From the cell containing the given text, extract its center point as [X, Y] coordinate. 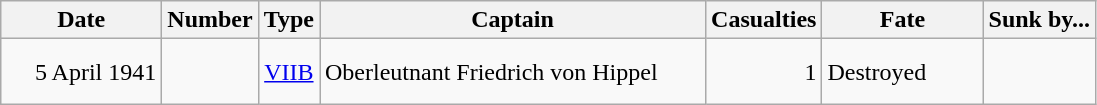
Type [288, 20]
Sunk by... [1039, 20]
Casualties [764, 20]
Oberleutnant Friedrich von Hippel [513, 72]
Fate [902, 20]
1 [764, 72]
Destroyed [902, 72]
VIIB [288, 72]
Number [210, 20]
Captain [513, 20]
Date [82, 20]
5 April 1941 [82, 72]
